Scan for the cell matching the given text and deliver its (X, Y) coordinate at center. 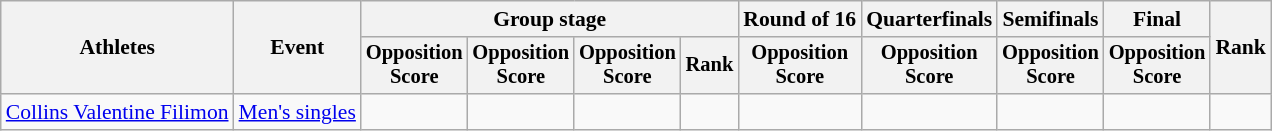
Quarterfinals (929, 19)
Group stage (550, 19)
Final (1158, 19)
Event (298, 48)
Men's singles (298, 112)
Semifinals (1050, 19)
Athletes (118, 48)
Collins Valentine Filimon (118, 112)
Round of 16 (800, 19)
